For the text-containing cell, return its midpoint in (x, y) coordinate format. 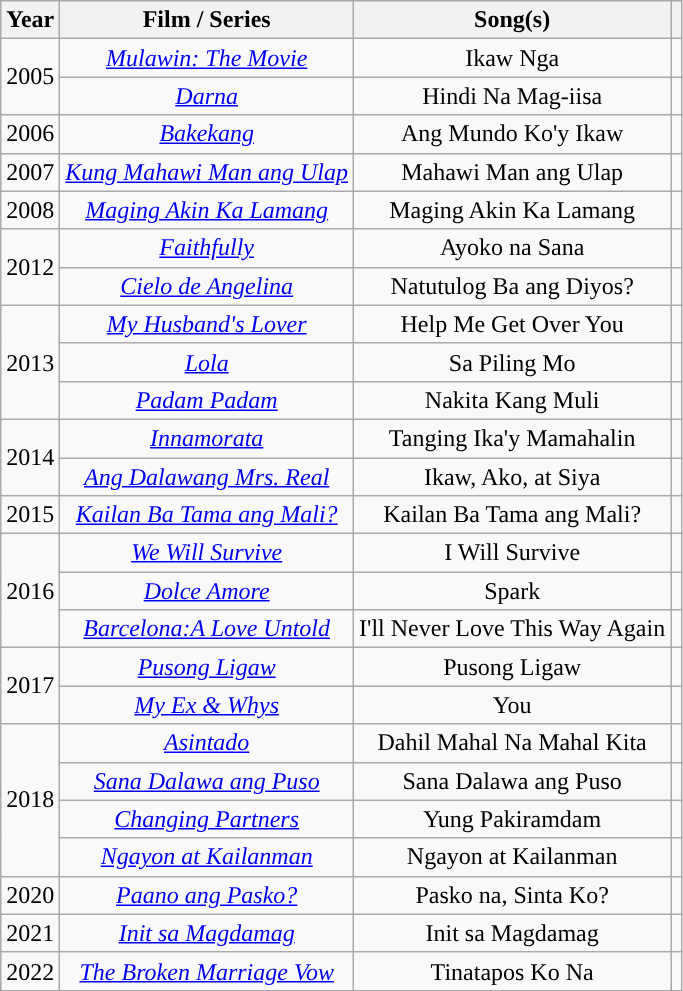
Sa Piling Mo (512, 362)
My Husband's Lover (207, 324)
Kung Mahawi Man ang Ulap (207, 172)
Pasko na, Sinta Ko? (512, 895)
Changing Partners (207, 819)
Asintado (207, 743)
2020 (30, 895)
Spark (512, 591)
2005 (30, 77)
Natutulog Ba ang Diyos? (512, 286)
2021 (30, 933)
I'll Never Love This Way Again (512, 629)
2008 (30, 210)
Ang Dalawang Mrs. Real (207, 477)
2013 (30, 362)
Dolce Amore (207, 591)
Nakita Kang Muli (512, 400)
Paano ang Pasko? (207, 895)
2017 (30, 686)
I Will Survive (512, 553)
My Ex & Whys (207, 705)
Faithfully (207, 248)
2015 (30, 515)
2022 (30, 971)
Dahil Mahal Na Mahal Kita (512, 743)
Lola (207, 362)
Darna (207, 96)
2014 (30, 457)
Tinatapos Ko Na (512, 971)
Hindi Na Mag-iisa (512, 96)
Ikaw Nga (512, 58)
Help Me Get Over You (512, 324)
2006 (30, 134)
Year (30, 20)
2016 (30, 591)
Ayoko na Sana (512, 248)
Bakekang (207, 134)
Mahawi Man ang Ulap (512, 172)
2012 (30, 267)
Ang Mundo Ko'y Ikaw (512, 134)
We Will Survive (207, 553)
2018 (30, 800)
Film / Series (207, 20)
The Broken Marriage Vow (207, 971)
Padam Padam (207, 400)
Cielo de Angelina (207, 286)
Tanging Ika'y Mamahalin (512, 438)
Ikaw, Ako, at Siya (512, 477)
Song(s) (512, 20)
You (512, 705)
2007 (30, 172)
Mulawin: The Movie (207, 58)
Yung Pakiramdam (512, 819)
Innamorata (207, 438)
Barcelona:A Love Untold (207, 629)
